Capture the cell that displays the provided text and extract its (x, y) central coordinate. 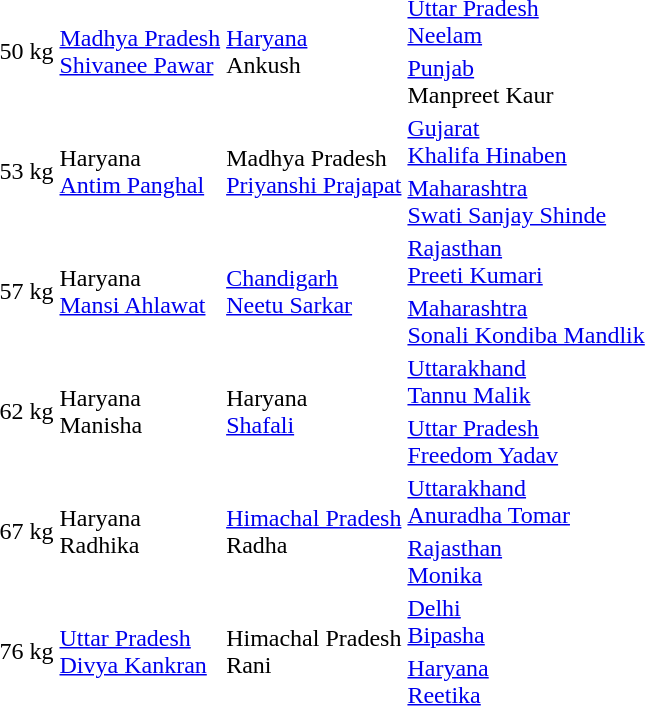
HaryanaAntim Panghal (140, 172)
HaryanaMansi Ahlawat (140, 292)
HaryanaRadhika (140, 532)
ChandigarhNeetu Sarkar (314, 292)
Himachal PradeshRadha (314, 532)
HaryanaShafali (314, 412)
Madhya PradeshPriyanshi Prajapat (314, 172)
HaryanaManisha (140, 412)
